Locate the cell with the specified text and output its [X, Y] center coordinate. 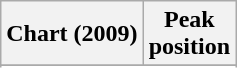
Peakposition [189, 34]
Chart (2009) [72, 34]
